Find where the given text appears and provide that cell's center as (X, Y) coordinate. 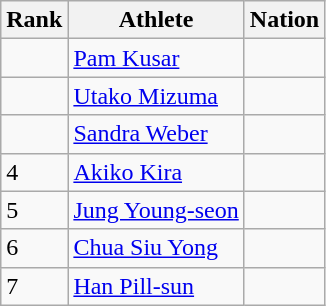
Han Pill-sun (156, 286)
7 (34, 286)
4 (34, 172)
Rank (34, 20)
Sandra Weber (156, 134)
Akiko Kira (156, 172)
Jung Young-seon (156, 210)
6 (34, 248)
5 (34, 210)
Athlete (156, 20)
Chua Siu Yong (156, 248)
Nation (284, 20)
Utako Mizuma (156, 96)
Pam Kusar (156, 58)
